Identify which cell holds the provided text, then report its (X, Y) central coordinate. 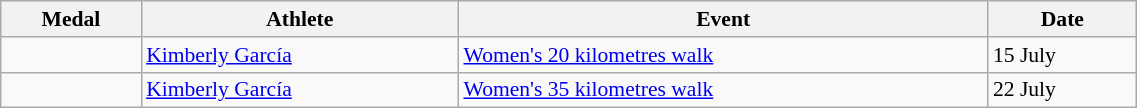
Medal (71, 19)
Women's 35 kilometres walk (722, 90)
Date (1062, 19)
Athlete (300, 19)
Event (722, 19)
22 July (1062, 90)
15 July (1062, 55)
Women's 20 kilometres walk (722, 55)
